Return (x, y) of the center of cell containing provided text 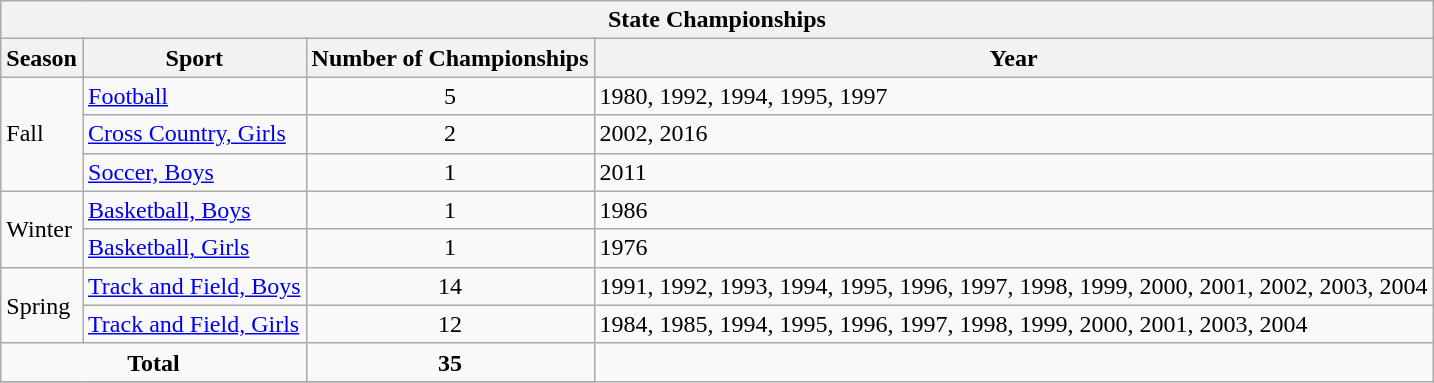
12 (450, 324)
Spring (42, 305)
2002, 2016 (1014, 134)
1986 (1014, 210)
Soccer, Boys (194, 172)
Football (194, 96)
Year (1014, 58)
2 (450, 134)
35 (450, 362)
Season (42, 58)
Basketball, Girls (194, 248)
Winter (42, 229)
14 (450, 286)
Total (154, 362)
2011 (1014, 172)
Fall (42, 134)
Track and Field, Boys (194, 286)
1984, 1985, 1994, 1995, 1996, 1997, 1998, 1999, 2000, 2001, 2003, 2004 (1014, 324)
Cross Country, Girls (194, 134)
5 (450, 96)
State Championships (717, 20)
1976 (1014, 248)
Number of Championships (450, 58)
1980, 1992, 1994, 1995, 1997 (1014, 96)
Track and Field, Girls (194, 324)
Sport (194, 58)
1991, 1992, 1993, 1994, 1995, 1996, 1997, 1998, 1999, 2000, 2001, 2002, 2003, 2004 (1014, 286)
Basketball, Boys (194, 210)
